Output the (X, Y) coordinate of the center of the cell containing the given text.  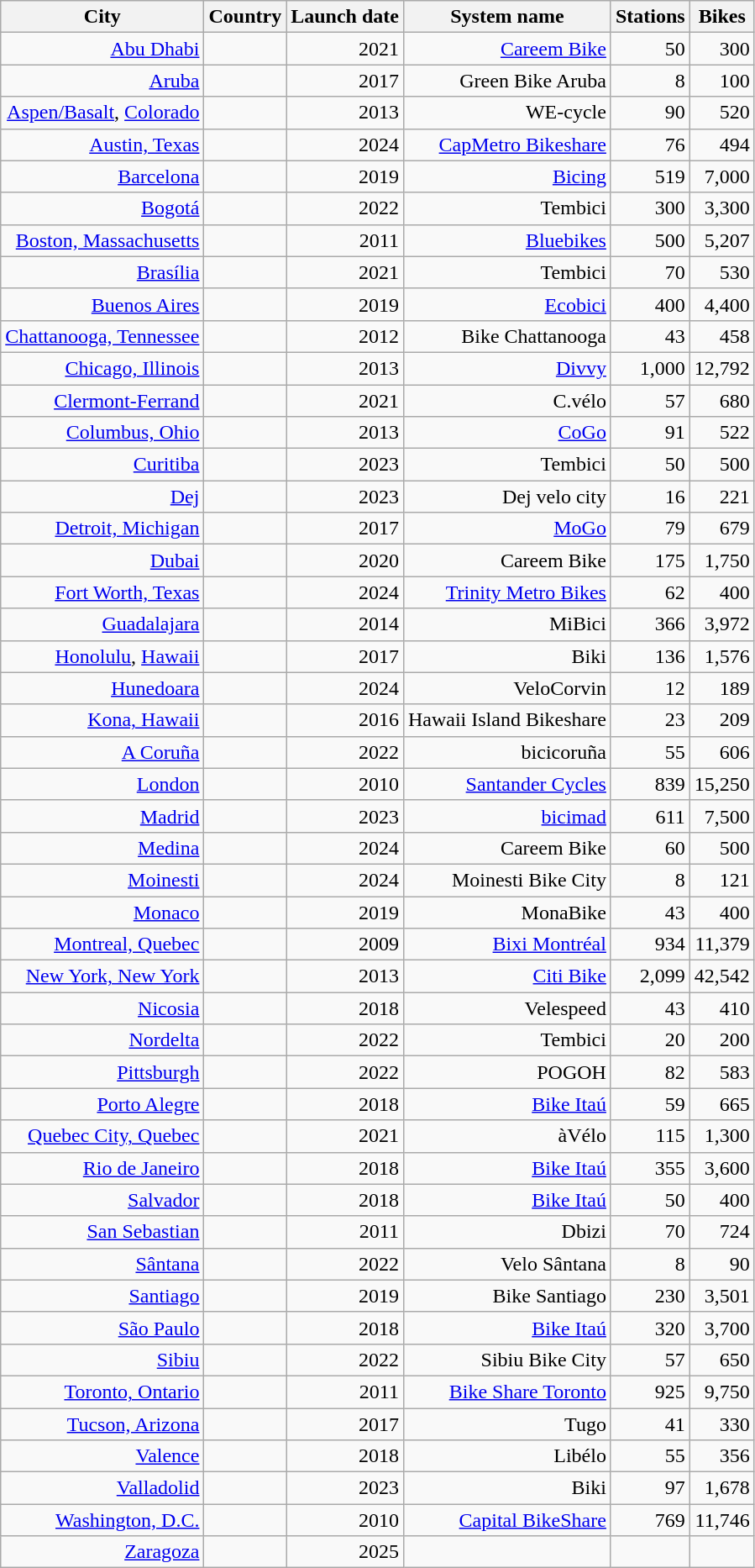
Dej velo city (507, 497)
769 (650, 1520)
Bicing (507, 176)
Divvy (507, 368)
Kona, Hawaii (102, 720)
Santander Cycles (507, 784)
Chattanooga, Tennessee (102, 336)
62 (650, 592)
Santiago (102, 1296)
12,792 (722, 368)
Chicago, Illinois (102, 368)
Tucson, Arizona (102, 1424)
3,972 (722, 624)
Rio de Janeiro (102, 1168)
àVélo (507, 1136)
41 (650, 1424)
200 (722, 1040)
C.vélo (507, 401)
458 (722, 336)
2009 (345, 944)
Detroit, Michigan (102, 529)
79 (650, 529)
1,300 (722, 1136)
221 (722, 497)
VeloCorvin (507, 688)
Bike Chattanooga (507, 336)
Dbizi (507, 1232)
Columbus, Ohio (102, 433)
2014 (345, 624)
Hawaii Island Bikeshare (507, 720)
925 (650, 1392)
Bixi Montréal (507, 944)
Moinesti Bike City (507, 880)
Velespeed (507, 1008)
CapMetro Bikeshare (507, 145)
POGOH (507, 1072)
Madrid (102, 816)
175 (650, 560)
Sibiu (102, 1360)
100 (722, 81)
System name (507, 17)
3,501 (722, 1296)
115 (650, 1136)
9,750 (722, 1392)
1,750 (722, 560)
410 (722, 1008)
Sibiu Bike City (507, 1360)
Salvador (102, 1200)
Abu Dhabi (102, 49)
A Coruña (102, 752)
5,207 (722, 240)
11,379 (722, 944)
Brasília (102, 272)
330 (722, 1424)
Barcelona (102, 176)
606 (722, 752)
3,600 (722, 1168)
Country (245, 17)
Zaragoza (102, 1552)
Ecobici (507, 304)
530 (722, 272)
Bike Santiago (507, 1296)
724 (722, 1232)
42,542 (722, 976)
MiBici (507, 624)
82 (650, 1072)
59 (650, 1104)
519 (650, 176)
136 (650, 656)
583 (722, 1072)
76 (650, 145)
Bikes (722, 17)
bicicoruña (507, 752)
Nordelta (102, 1040)
London (102, 784)
Bike Share Toronto (507, 1392)
Citi Bike (507, 976)
Guadalajara (102, 624)
1,678 (722, 1488)
11,746 (722, 1520)
522 (722, 433)
Toronto, Ontario (102, 1392)
Trinity Metro Bikes (507, 592)
839 (650, 784)
12 (650, 688)
Capital BikeShare (507, 1520)
Austin, Texas (102, 145)
Bogotá (102, 208)
Hunedoara (102, 688)
Moinesti (102, 880)
Bluebikes (507, 240)
Monaco (102, 912)
121 (722, 880)
4,400 (722, 304)
Tugo (507, 1424)
366 (650, 624)
Dej (102, 497)
60 (650, 848)
3,300 (722, 208)
Stations (650, 17)
2020 (345, 560)
7,500 (722, 816)
Quebec City, Quebec (102, 1136)
Honolulu, Hawaii (102, 656)
23 (650, 720)
Libélo (507, 1456)
Aruba (102, 81)
665 (722, 1104)
Dubai (102, 560)
Clermont-Ferrand (102, 401)
934 (650, 944)
Valence (102, 1456)
Curitiba (102, 465)
MonaBike (507, 912)
CoGo (507, 433)
Fort Worth, Texas (102, 592)
209 (722, 720)
494 (722, 145)
520 (722, 113)
Buenos Aires (102, 304)
3,700 (722, 1328)
Medina (102, 848)
189 (722, 688)
Washington, D.C. (102, 1520)
Valladolid (102, 1488)
7,000 (722, 176)
Porto Alegre (102, 1104)
650 (722, 1360)
Nicosia (102, 1008)
Boston, Massachusetts (102, 240)
355 (650, 1168)
680 (722, 401)
Sântana (102, 1264)
Pittsburgh (102, 1072)
2,099 (650, 976)
City (102, 17)
San Sebastian (102, 1232)
2016 (345, 720)
bicimad (507, 816)
2025 (345, 1552)
Green Bike Aruba (507, 81)
611 (650, 816)
Launch date (345, 17)
2012 (345, 336)
91 (650, 433)
97 (650, 1488)
São Paulo (102, 1328)
Montreal, Quebec (102, 944)
1,000 (650, 368)
New York, New York (102, 976)
15,250 (722, 784)
230 (650, 1296)
679 (722, 529)
WE-cycle (507, 113)
356 (722, 1456)
MoGo (507, 529)
1,576 (722, 656)
20 (650, 1040)
Aspen/Basalt, Colorado (102, 113)
Velo Sântana (507, 1264)
320 (650, 1328)
16 (650, 497)
